Pinpoint the cell where the given text exists, returning its [x, y] midpoint coordinate. 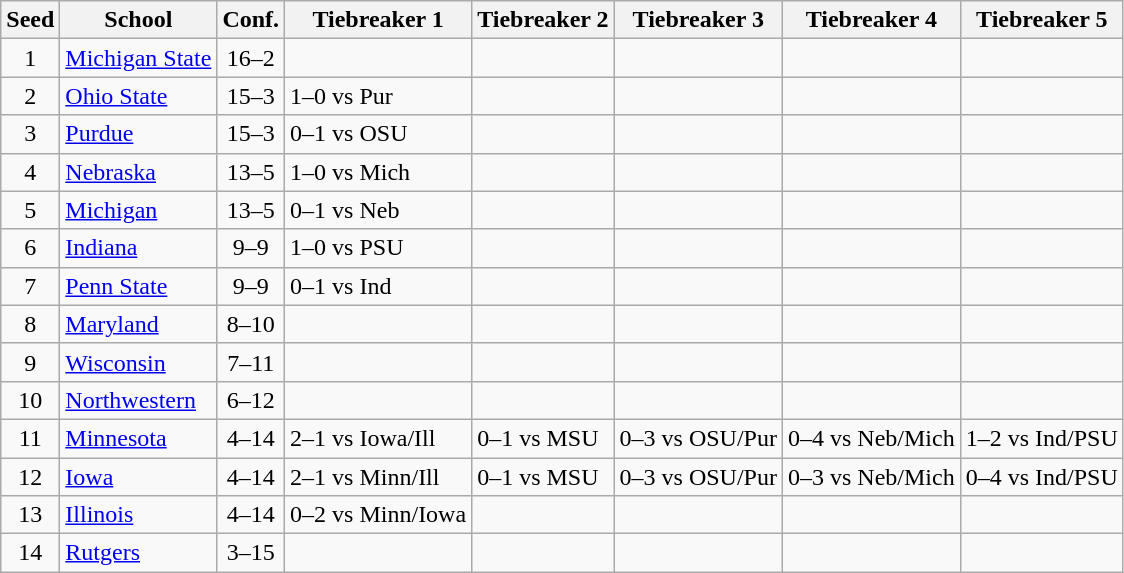
Indiana [138, 248]
Tiebreaker 4 [871, 20]
12 [30, 477]
3–15 [251, 553]
Maryland [138, 324]
0–4 vs Neb/Mich [871, 438]
1–0 vs Pur [378, 96]
School [138, 20]
8–10 [251, 324]
1–0 vs PSU [378, 248]
11 [30, 438]
Tiebreaker 3 [698, 20]
Tiebreaker 1 [378, 20]
Wisconsin [138, 362]
Penn State [138, 286]
0–1 vs OSU [378, 134]
1–0 vs Mich [378, 172]
Purdue [138, 134]
6 [30, 248]
Conf. [251, 20]
0–3 vs Neb/Mich [871, 477]
1 [30, 58]
7 [30, 286]
Tiebreaker 2 [543, 20]
1–2 vs Ind/PSU [1042, 438]
7–11 [251, 362]
2–1 vs Iowa/Ill [378, 438]
14 [30, 553]
8 [30, 324]
16–2 [251, 58]
0–1 vs Neb [378, 210]
Michigan State [138, 58]
0–2 vs Minn/Iowa [378, 515]
Northwestern [138, 400]
10 [30, 400]
Tiebreaker 5 [1042, 20]
Illinois [138, 515]
2 [30, 96]
Rutgers [138, 553]
2–1 vs Minn/Ill [378, 477]
0–4 vs Ind/PSU [1042, 477]
4 [30, 172]
Nebraska [138, 172]
Iowa [138, 477]
13 [30, 515]
9 [30, 362]
6–12 [251, 400]
Seed [30, 20]
Ohio State [138, 96]
5 [30, 210]
0–1 vs Ind [378, 286]
3 [30, 134]
Michigan [138, 210]
Minnesota [138, 438]
